Find where the given text appears and provide that cell's center as (x, y) coordinate. 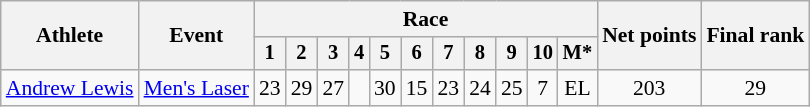
Athlete (70, 36)
30 (385, 88)
24 (480, 88)
Men's Laser (196, 88)
Event (196, 36)
9 (512, 54)
M* (578, 54)
6 (417, 54)
10 (543, 54)
Net points (649, 36)
15 (417, 88)
4 (359, 54)
203 (649, 88)
EL (578, 88)
3 (333, 54)
Final rank (755, 36)
8 (480, 54)
27 (333, 88)
1 (270, 54)
25 (512, 88)
5 (385, 54)
Race (426, 19)
Andrew Lewis (70, 88)
2 (302, 54)
